Output the (x, y) coordinate of the center of the cell containing the given text.  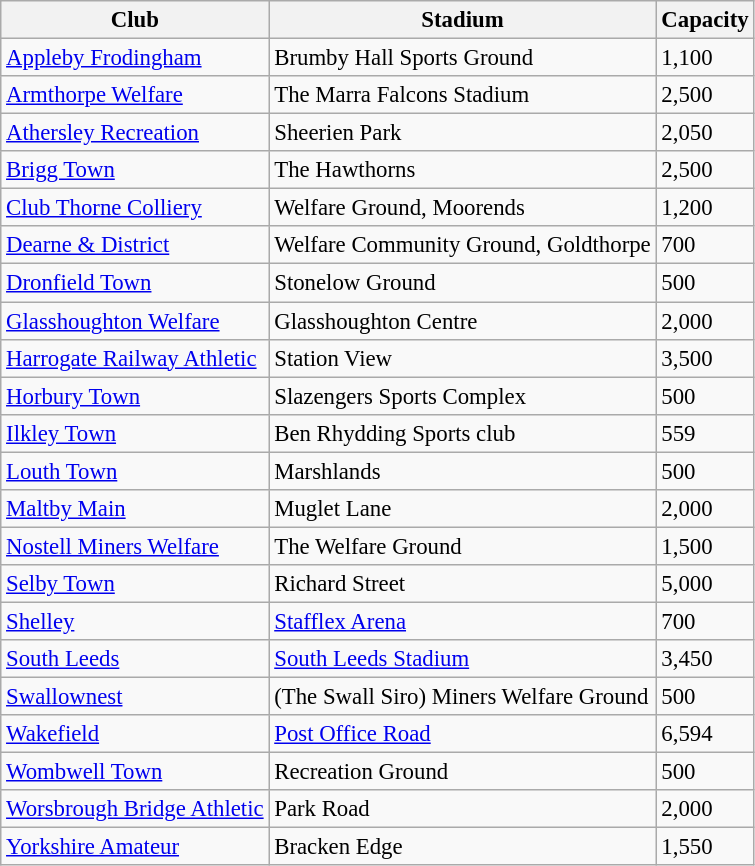
South Leeds (135, 659)
The Welfare Ground (462, 546)
Club Thorne Colliery (135, 208)
Capacity (705, 20)
Louth Town (135, 471)
5,000 (705, 584)
6,594 (705, 734)
3,500 (705, 358)
Welfare Community Ground, Goldthorpe (462, 245)
Slazengers Sports Complex (462, 396)
1,500 (705, 546)
1,100 (705, 58)
Recreation Ground (462, 772)
Nostell Miners Welfare (135, 546)
Brumby Hall Sports Ground (462, 58)
Wakefield (135, 734)
Worsbrough Bridge Athletic (135, 809)
Stonelow Ground (462, 283)
Stadium (462, 20)
Post Office Road (462, 734)
Welfare Ground, Moorends (462, 208)
Club (135, 20)
1,200 (705, 208)
Armthorpe Welfare (135, 95)
The Hawthorns (462, 170)
Stafflex Arena (462, 621)
Shelley (135, 621)
(The Swall Siro) Miners Welfare Ground (462, 697)
Ben Rhydding Sports club (462, 433)
Richard Street (462, 584)
Ilkley Town (135, 433)
Horbury Town (135, 396)
Marshlands (462, 471)
Brigg Town (135, 170)
1,550 (705, 847)
Harrogate Railway Athletic (135, 358)
Bracken Edge (462, 847)
Swallownest (135, 697)
Muglet Lane (462, 509)
Glasshoughton Centre (462, 321)
Wombwell Town (135, 772)
Dearne & District (135, 245)
Park Road (462, 809)
Maltby Main (135, 509)
Yorkshire Amateur (135, 847)
Sheerien Park (462, 133)
559 (705, 433)
3,450 (705, 659)
Glasshoughton Welfare (135, 321)
Athersley Recreation (135, 133)
Dronfield Town (135, 283)
South Leeds Stadium (462, 659)
Selby Town (135, 584)
Appleby Frodingham (135, 58)
Station View (462, 358)
2,050 (705, 133)
The Marra Falcons Stadium (462, 95)
